Capture the cell that displays the provided text and extract its (X, Y) central coordinate. 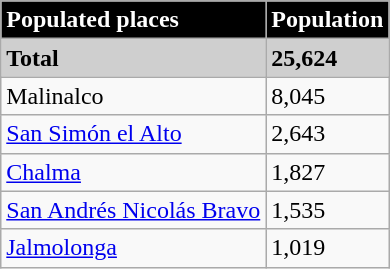
1,827 (328, 172)
8,045 (328, 96)
2,643 (328, 134)
Population (328, 20)
Total (134, 58)
Populated places (134, 20)
1,019 (328, 248)
Jalmolonga (134, 248)
San Andrés Nicolás Bravo (134, 210)
Chalma (134, 172)
Malinalco (134, 96)
25,624 (328, 58)
San Simón el Alto (134, 134)
1,535 (328, 210)
